Output the (x, y) coordinate of the center of the cell containing the given text.  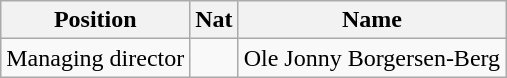
Ole Jonny Borgersen-Berg (372, 58)
Position (96, 20)
Name (372, 20)
Nat (214, 20)
Managing director (96, 58)
